Locate the cell with the specified text and output its [x, y] center coordinate. 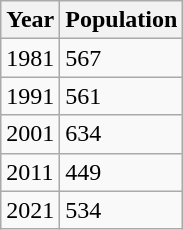
567 [122, 58]
534 [122, 210]
1991 [30, 96]
2021 [30, 210]
2001 [30, 134]
449 [122, 172]
2011 [30, 172]
1981 [30, 58]
Year [30, 20]
634 [122, 134]
Population [122, 20]
561 [122, 96]
